Detect which cell encompasses the target text, then output its (X, Y) center coordinate. 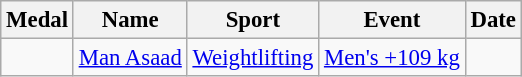
Man Asaad (130, 58)
Event (392, 20)
Men's +109 kg (392, 58)
Date (493, 20)
Name (130, 20)
Weightlifting (253, 58)
Sport (253, 20)
Medal (38, 20)
